Determine the [X, Y] coordinate at the center of the cell enclosing the given text.  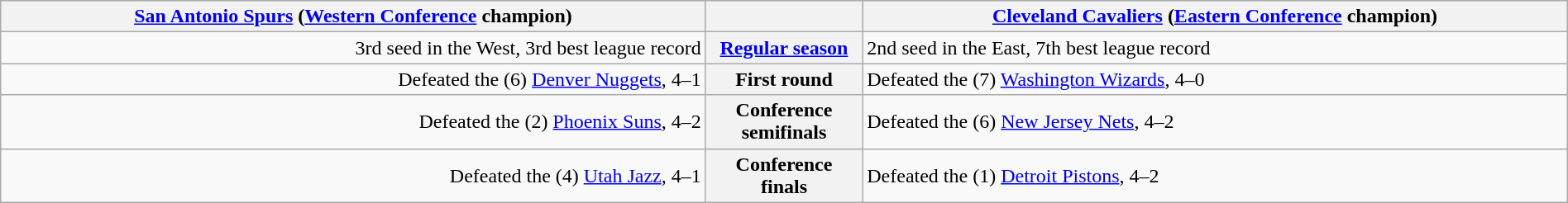
2nd seed in the East, 7th best league record [1216, 48]
Defeated the (6) New Jersey Nets, 4–2 [1216, 122]
Regular season [784, 48]
Defeated the (4) Utah Jazz, 4–1 [354, 175]
San Antonio Spurs (Western Conference champion) [354, 17]
Defeated the (2) Phoenix Suns, 4–2 [354, 122]
3rd seed in the West, 3rd best league record [354, 48]
Conference finals [784, 175]
Defeated the (6) Denver Nuggets, 4–1 [354, 79]
Conference semifinals [784, 122]
Cleveland Cavaliers (Eastern Conference champion) [1216, 17]
Defeated the (7) Washington Wizards, 4–0 [1216, 79]
Defeated the (1) Detroit Pistons, 4–2 [1216, 175]
First round [784, 79]
